Detect which cell encompasses the target text, then output its (x, y) center coordinate. 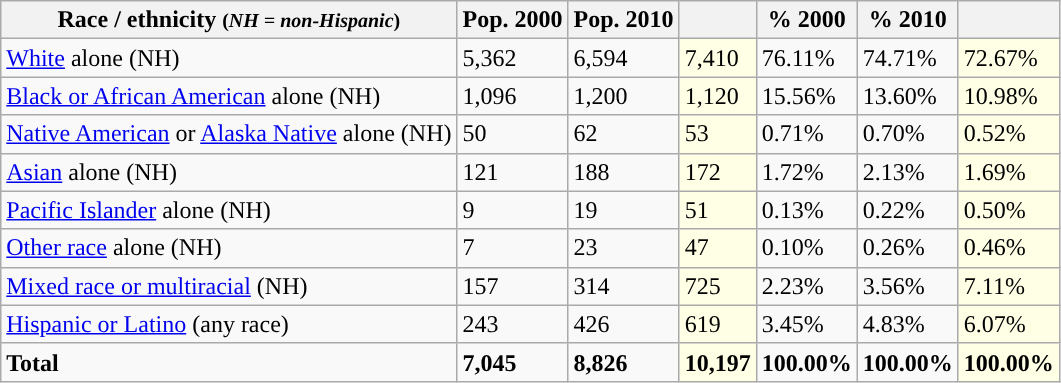
15.56% (806, 96)
7 (512, 248)
314 (624, 286)
0.70% (908, 134)
0.10% (806, 248)
1.69% (1008, 172)
6,594 (624, 58)
Hispanic or Latino (any race) (229, 324)
62 (624, 134)
Native American or Alaska Native alone (NH) (229, 134)
8,826 (624, 362)
47 (718, 248)
10,197 (718, 362)
121 (512, 172)
50 (512, 134)
4.83% (908, 324)
72.67% (1008, 58)
725 (718, 286)
Other race alone (NH) (229, 248)
0.22% (908, 210)
3.56% (908, 286)
0.71% (806, 134)
619 (718, 324)
7.11% (1008, 286)
% 2000 (806, 20)
51 (718, 210)
1,096 (512, 96)
23 (624, 248)
157 (512, 286)
1.72% (806, 172)
7,045 (512, 362)
1,120 (718, 96)
0.52% (1008, 134)
426 (624, 324)
0.46% (1008, 248)
Pacific Islander alone (NH) (229, 210)
White alone (NH) (229, 58)
% 2010 (908, 20)
Mixed race or multiracial (NH) (229, 286)
Pop. 2010 (624, 20)
2.23% (806, 286)
Race / ethnicity (NH = non-Hispanic) (229, 20)
1,200 (624, 96)
172 (718, 172)
0.13% (806, 210)
0.26% (908, 248)
Black or African American alone (NH) (229, 96)
6.07% (1008, 324)
53 (718, 134)
188 (624, 172)
Total (229, 362)
10.98% (1008, 96)
2.13% (908, 172)
19 (624, 210)
5,362 (512, 58)
0.50% (1008, 210)
7,410 (718, 58)
3.45% (806, 324)
13.60% (908, 96)
243 (512, 324)
74.71% (908, 58)
9 (512, 210)
Pop. 2000 (512, 20)
Asian alone (NH) (229, 172)
76.11% (806, 58)
